From the cell containing the given text, extract its center point as [x, y] coordinate. 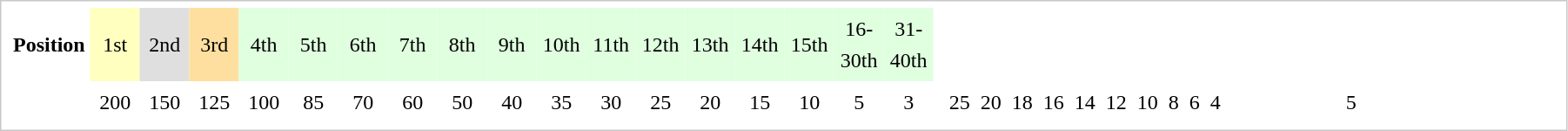
50 [463, 102]
125 [214, 102]
70 [364, 102]
5th [313, 45]
7th [412, 45]
15 [761, 102]
16-30th [860, 45]
200 [115, 102]
30 [611, 102]
1st [115, 45]
13th [710, 45]
31-40th [908, 45]
4 [1216, 102]
60 [412, 102]
12th [661, 45]
85 [313, 102]
16 [1054, 102]
8th [463, 45]
9th [512, 45]
18 [1022, 102]
3rd [214, 45]
40 [512, 102]
10th [562, 45]
11th [611, 45]
Position [49, 45]
12 [1116, 102]
3 [908, 102]
100 [265, 102]
14 [1085, 102]
35 [562, 102]
2nd [165, 45]
4th [265, 45]
8 [1174, 102]
6th [364, 45]
150 [165, 102]
6 [1195, 102]
15th [809, 45]
14th [761, 45]
